Scan for the cell matching the given text and deliver its [x, y] coordinate at center. 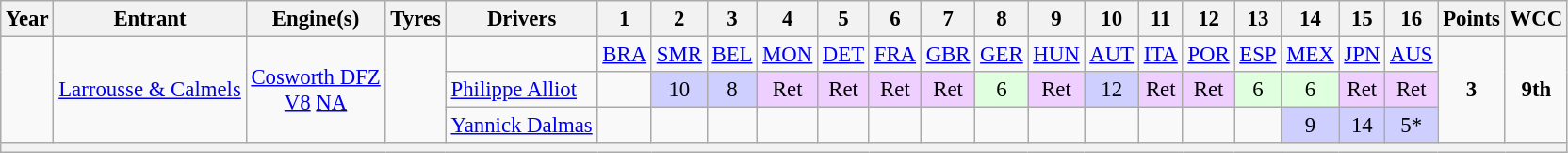
JPN [1363, 55]
WCC [1536, 19]
9th [1536, 91]
2 [678, 19]
Cosworth DFZV8 NA [316, 91]
1 [624, 19]
13 [1258, 19]
MEX [1310, 55]
11 [1161, 19]
5* [1412, 126]
POR [1208, 55]
Entrant [150, 19]
15 [1363, 19]
5 [844, 19]
BRA [624, 55]
AUT [1112, 55]
Philippe Alliot [522, 90]
Points [1472, 19]
4 [788, 19]
SMR [678, 55]
7 [948, 19]
Larrousse & Calmels [150, 91]
HUN [1056, 55]
ITA [1161, 55]
FRA [895, 55]
ESP [1258, 55]
Yannick Dalmas [522, 126]
Engine(s) [316, 19]
MON [788, 55]
GBR [948, 55]
GER [1002, 55]
AUS [1412, 55]
16 [1412, 19]
Tyres [416, 19]
Year [27, 19]
BEL [732, 55]
DET [844, 55]
Drivers [522, 19]
